For the text-containing cell, return its midpoint in (x, y) coordinate format. 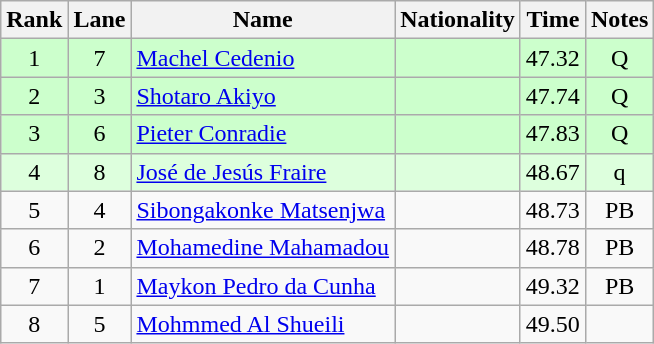
Lane (100, 20)
José de Jesús Fraire (263, 172)
Shotaro Akiyo (263, 96)
Mohmmed Al Shueili (263, 324)
Sibongakonke Matsenjwa (263, 210)
Mohamedine Mahamadou (263, 248)
Time (552, 20)
Notes (619, 20)
48.67 (552, 172)
48.73 (552, 210)
49.50 (552, 324)
Pieter Conradie (263, 134)
Nationality (458, 20)
Machel Cedenio (263, 58)
49.32 (552, 286)
47.83 (552, 134)
Rank (34, 20)
Name (263, 20)
48.78 (552, 248)
q (619, 172)
Maykon Pedro da Cunha (263, 286)
47.74 (552, 96)
47.32 (552, 58)
